Pinpoint the cell where the given text exists, returning its [X, Y] midpoint coordinate. 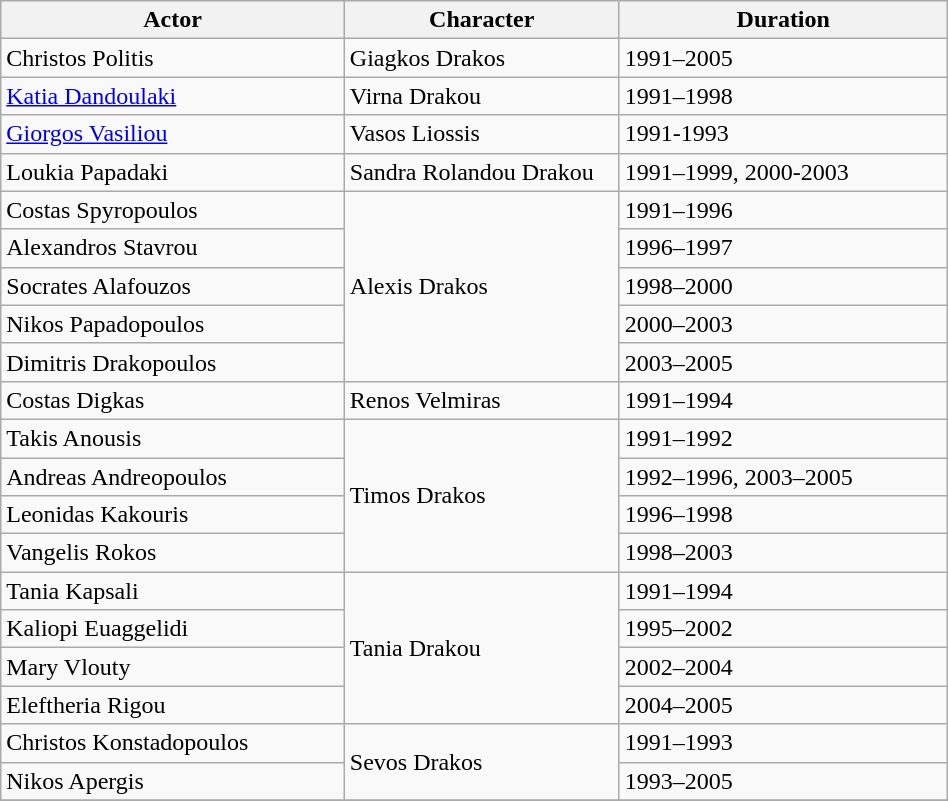
1996–1997 [783, 248]
Nikos Papadopoulos [173, 324]
Costas Digkas [173, 400]
1993–2005 [783, 781]
Christos Konstadopoulos [173, 743]
Sandra Rolandou Drakou [482, 172]
Nikos Apergis [173, 781]
Vangelis Rokos [173, 553]
Duration [783, 20]
Vasos Liossis [482, 134]
Costas Spyropoulos [173, 210]
2004–2005 [783, 705]
Socrates Alafouzos [173, 286]
Sevos Drakos [482, 762]
Eleftheria Rigou [173, 705]
Takis Anousis [173, 438]
1991–1992 [783, 438]
1998–2003 [783, 553]
1992–1996, 2003–2005 [783, 477]
1991–1993 [783, 743]
Tania Kapsali [173, 591]
Kaliopi Euaggelidi [173, 629]
1996–1998 [783, 515]
1998–2000 [783, 286]
Leonidas Kakouris [173, 515]
Alexis Drakos [482, 286]
Actor [173, 20]
Giagkos Drakos [482, 58]
Katia Dandoulaki [173, 96]
Character [482, 20]
2000–2003 [783, 324]
Dimitris Drakopoulos [173, 362]
Loukia Papadaki [173, 172]
Timos Drakos [482, 495]
2003–2005 [783, 362]
1991–2005 [783, 58]
1995–2002 [783, 629]
Renos Velmiras [482, 400]
1991–1999, 2000-2003 [783, 172]
Giorgos Vasiliou [173, 134]
Christos Politis [173, 58]
1991–1996 [783, 210]
Mary Vlouty [173, 667]
2002–2004 [783, 667]
Tania Drakou [482, 648]
Alexandros Stavrou [173, 248]
1991-1993 [783, 134]
Virna Drakou [482, 96]
1991–1998 [783, 96]
Andreas Andreopoulos [173, 477]
